Provide the [x, y] coordinate of the cell's center where the given text is located.  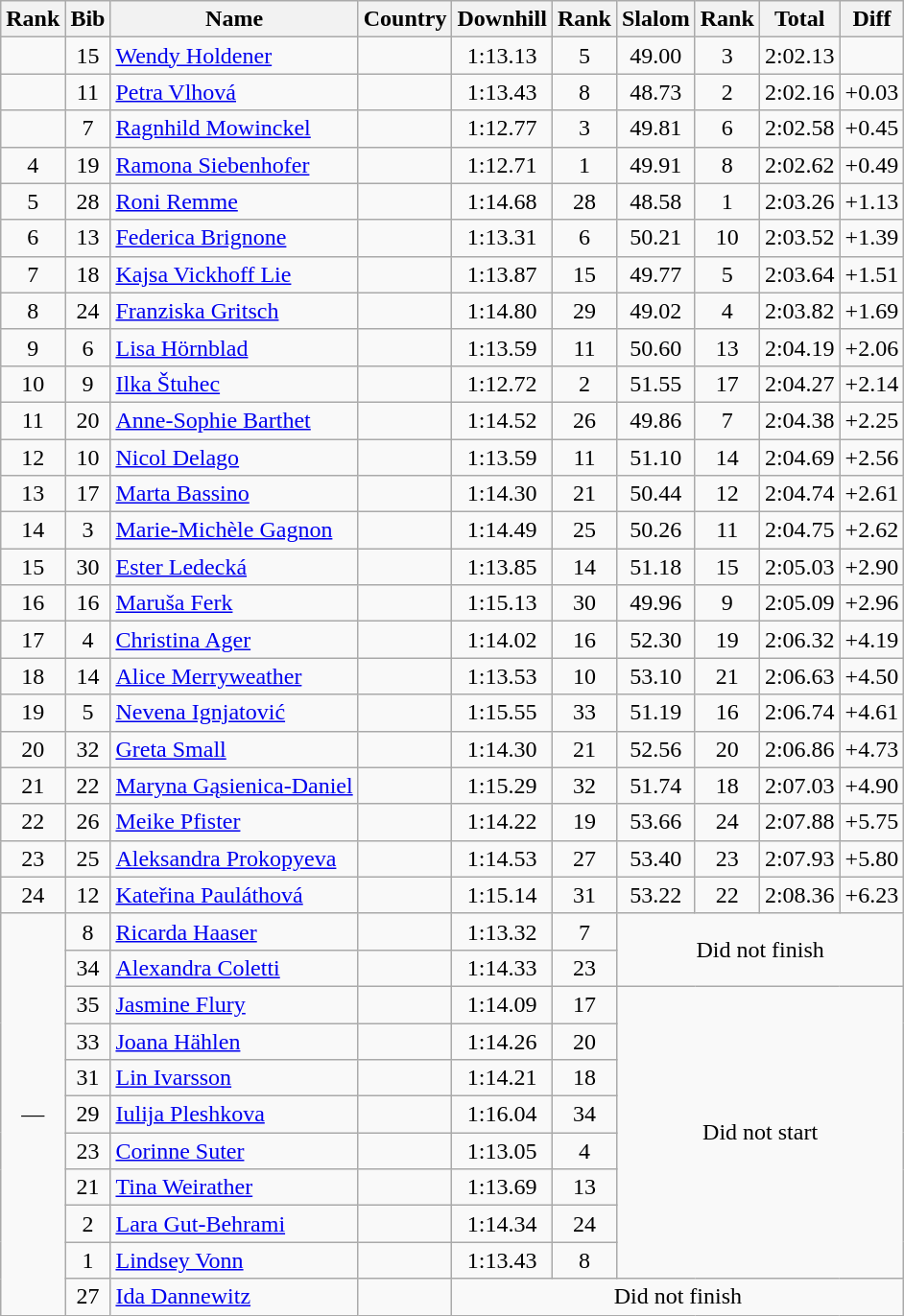
Alice Merryweather [234, 676]
51.19 [655, 713]
+2.62 [871, 530]
Iulija Pleshkova [234, 1115]
1:14.52 [502, 420]
1:13.13 [502, 56]
2:03.64 [799, 274]
+5.75 [871, 822]
2:04.38 [799, 420]
Tina Weirather [234, 1187]
+4.90 [871, 786]
Jasmine Flury [234, 1004]
1:14.02 [502, 640]
49.02 [655, 311]
+6.23 [871, 895]
+2.96 [871, 603]
49.81 [655, 129]
Roni Remme [234, 201]
1:13.31 [502, 238]
Total [799, 19]
50.21 [655, 238]
Christina Ager [234, 640]
Lisa Hörnblad [234, 347]
2:03.82 [799, 311]
+2.61 [871, 494]
51.10 [655, 458]
1:13.53 [502, 676]
Meike Pfister [234, 822]
51.74 [655, 786]
2:06.86 [799, 749]
+0.49 [871, 165]
1:14.68 [502, 201]
+2.56 [871, 458]
2:06.74 [799, 713]
+2.90 [871, 567]
1:14.80 [502, 311]
2:07.03 [799, 786]
2:03.26 [799, 201]
+0.03 [871, 92]
+4.73 [871, 749]
53.66 [655, 822]
50.60 [655, 347]
Joana Hählen [234, 1041]
1:13.05 [502, 1151]
2:02.58 [799, 129]
Ida Dannewitz [234, 1297]
Ragnhild Mowinckel [234, 129]
35 [88, 1004]
Kateřina Pauláthová [234, 895]
Slalom [655, 19]
Lara Gut-Behrami [234, 1224]
+4.61 [871, 713]
49.86 [655, 420]
2:07.88 [799, 822]
48.58 [655, 201]
1:14.34 [502, 1224]
2:06.63 [799, 676]
Ramona Siebenhofer [234, 165]
Marie-Michèle Gagnon [234, 530]
1:15.29 [502, 786]
1:13.87 [502, 274]
51.18 [655, 567]
2:08.36 [799, 895]
1:14.49 [502, 530]
Ester Ledecká [234, 567]
+1.69 [871, 311]
Ricarda Haaser [234, 931]
— [33, 1115]
Lin Ivarsson [234, 1078]
1:14.09 [502, 1004]
+1.51 [871, 274]
1:12.71 [502, 165]
Federica Brignone [234, 238]
51.55 [655, 384]
1:12.72 [502, 384]
Lindsey Vonn [234, 1260]
Ilka Štuhec [234, 384]
Did not start [760, 1132]
2:05.03 [799, 567]
Downhill [502, 19]
49.91 [655, 165]
49.96 [655, 603]
2:04.19 [799, 347]
2:07.93 [799, 858]
Greta Small [234, 749]
+4.50 [871, 676]
49.77 [655, 274]
+5.80 [871, 858]
53.40 [655, 858]
+4.19 [871, 640]
Corinne Suter [234, 1151]
50.44 [655, 494]
1:15.13 [502, 603]
1:13.69 [502, 1187]
+2.14 [871, 384]
2:06.32 [799, 640]
2:03.52 [799, 238]
2:02.62 [799, 165]
1:14.22 [502, 822]
2:04.75 [799, 530]
Nevena Ignjatović [234, 713]
Maryna Gąsienica-Daniel [234, 786]
+2.25 [871, 420]
Wendy Holdener [234, 56]
1:15.55 [502, 713]
+1.39 [871, 238]
53.22 [655, 895]
Bib [88, 19]
Marta Bassino [234, 494]
48.73 [655, 92]
Name [234, 19]
Anne-Sophie Barthet [234, 420]
2:02.13 [799, 56]
1:13.32 [502, 931]
2:04.27 [799, 384]
1:14.26 [502, 1041]
2:02.16 [799, 92]
1:12.77 [502, 129]
1:16.04 [502, 1115]
2:04.69 [799, 458]
+1.13 [871, 201]
2:05.09 [799, 603]
2:04.74 [799, 494]
Country [405, 19]
Nicol Delago [234, 458]
+2.06 [871, 347]
50.26 [655, 530]
52.30 [655, 640]
Franziska Gritsch [234, 311]
Diff [871, 19]
1:14.21 [502, 1078]
53.10 [655, 676]
Alexandra Coletti [234, 968]
Maruša Ferk [234, 603]
1:14.53 [502, 858]
Kajsa Vickhoff Lie [234, 274]
52.56 [655, 749]
Aleksandra Prokopyeva [234, 858]
1:14.33 [502, 968]
+0.45 [871, 129]
49.00 [655, 56]
1:13.85 [502, 567]
1:15.14 [502, 895]
Petra Vlhová [234, 92]
